Output the (X, Y) coordinate of the center of the cell containing the given text.  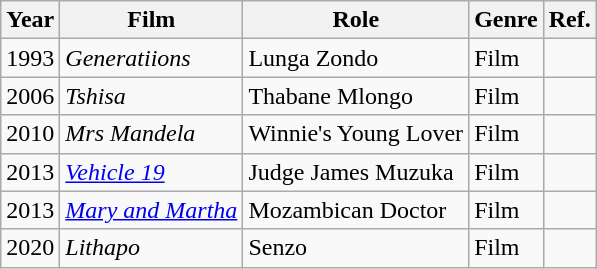
Lithapo (152, 248)
Genre (506, 20)
Thabane Mlongo (356, 96)
1993 (30, 58)
Winnie's Young Lover (356, 134)
Judge James Muzuka (356, 172)
Mrs Mandela (152, 134)
Vehicle 19 (152, 172)
Lunga Zondo (356, 58)
Mary and Martha (152, 210)
Generatiions (152, 58)
2010 (30, 134)
Senzo (356, 248)
Role (356, 20)
Year (30, 20)
2006 (30, 96)
Tshisa (152, 96)
2020 (30, 248)
Ref. (570, 20)
Mozambican Doctor (356, 210)
